Return [x, y] of the center of cell containing provided text 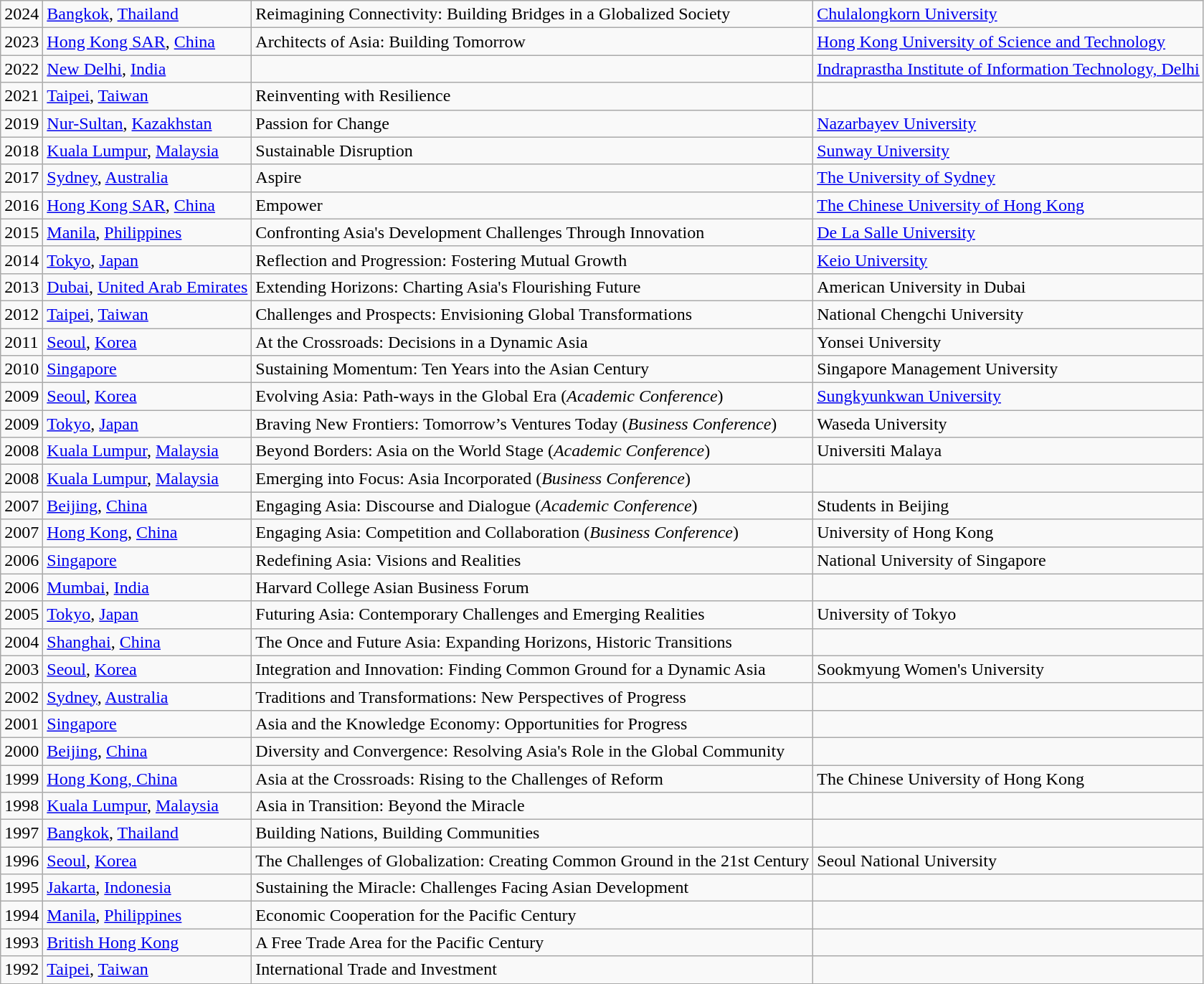
Students in Beijing [1008, 506]
2005 [22, 615]
2000 [22, 751]
1997 [22, 833]
2013 [22, 287]
1993 [22, 942]
De La Salle University [1008, 232]
2003 [22, 669]
Asia in Transition: Beyond the Miracle [532, 806]
The University of Sydney [1008, 178]
Yonsei University [1008, 342]
Asia at the Crossroads: Rising to the Challenges of Reform [532, 778]
At the Crossroads: Decisions in a Dynamic Asia [532, 342]
Shanghai, China [148, 642]
A Free Trade Area for the Pacific Century [532, 942]
Dubai, United Arab Emirates [148, 287]
Universiti Malaya [1008, 451]
University of Hong Kong [1008, 533]
2024 [22, 14]
2018 [22, 151]
International Trade and Investment [532, 970]
2019 [22, 123]
British Hong Kong [148, 942]
Sustainable Disruption [532, 151]
Sustaining Momentum: Ten Years into the Asian Century [532, 369]
Jakarta, Indonesia [148, 888]
1999 [22, 778]
Sustaining the Miracle: Challenges Facing Asian Development [532, 888]
Extending Horizons: Charting Asia's Flourishing Future [532, 287]
2023 [22, 42]
Futuring Asia: Contemporary Challenges and Emerging Realities [532, 615]
National Chengchi University [1008, 314]
Mumbai, India [148, 587]
2002 [22, 696]
2021 [22, 96]
2011 [22, 342]
2016 [22, 205]
Harvard College Asian Business Forum [532, 587]
University of Tokyo [1008, 615]
Confronting Asia's Development Challenges Through Innovation [532, 232]
Emerging into Focus: Asia Incorporated (Business Conference) [532, 478]
Waseda University [1008, 424]
Singapore Management University [1008, 369]
2004 [22, 642]
2012 [22, 314]
2022 [22, 69]
The Once and Future Asia: Expanding Horizons, Historic Transitions [532, 642]
Sookmyung Women's University [1008, 669]
Beyond Borders: Asia on the World Stage (Academic Conference) [532, 451]
1992 [22, 970]
Redefining Asia: Visions and Realities [532, 560]
1994 [22, 915]
American University in Dubai [1008, 287]
Passion for Change [532, 123]
Reimagining Connectivity: Building Bridges in a Globalized Society [532, 14]
Economic Cooperation for the Pacific Century [532, 915]
Diversity and Convergence: Resolving Asia's Role in the Global Community [532, 751]
Evolving Asia: Path-ways in the Global Era (Academic Conference) [532, 397]
Engaging Asia: Competition and Collaboration (Business Conference) [532, 533]
1995 [22, 888]
Asia and the Knowledge Economy: Opportunities for Progress [532, 724]
1996 [22, 861]
Challenges and Prospects: Envisioning Global Transformations [532, 314]
Chulalongkorn University [1008, 14]
Sunway University [1008, 151]
Indraprastha Institute of Information Technology, Delhi [1008, 69]
Sungkyunkwan University [1008, 397]
Integration and Innovation: Finding Common Ground for a Dynamic Asia [532, 669]
Architects of Asia: Building Tomorrow [532, 42]
Reflection and Progression: Fostering Mutual Growth [532, 260]
Reinventing with Resilience [532, 96]
National University of Singapore [1008, 560]
Keio University [1008, 260]
Traditions and Transformations: New Perspectives of Progress [532, 696]
Nazarbayev University [1008, 123]
Hong Kong University of Science and Technology [1008, 42]
2014 [22, 260]
New Delhi, India [148, 69]
2017 [22, 178]
2015 [22, 232]
1998 [22, 806]
2010 [22, 369]
Engaging Asia: Discourse and Dialogue (Academic Conference) [532, 506]
Building Nations, Building Communities [532, 833]
Aspire [532, 178]
The Challenges of Globalization: Creating Common Ground in the 21st Century [532, 861]
Empower [532, 205]
Nur-Sultan, Kazakhstan [148, 123]
2001 [22, 724]
Seoul National University [1008, 861]
Braving New Frontiers: Tomorrow’s Ventures Today (Business Conference) [532, 424]
